Capture the cell that displays the provided text and extract its [X, Y] central coordinate. 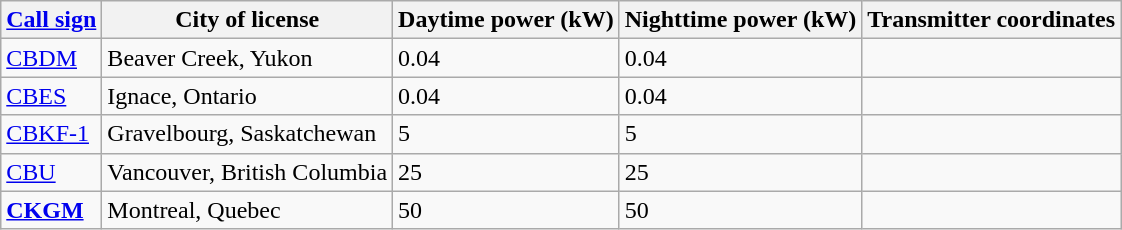
CBU [52, 172]
CKGM [52, 210]
Call sign [52, 20]
CBDM [52, 58]
Gravelbourg, Saskatchewan [248, 134]
Vancouver, British Columbia [248, 172]
CBKF-1 [52, 134]
Daytime power (kW) [506, 20]
Montreal, Quebec [248, 210]
Ignace, Ontario [248, 96]
CBES [52, 96]
City of license [248, 20]
Transmitter coordinates [992, 20]
Nighttime power (kW) [740, 20]
Beaver Creek, Yukon [248, 58]
